Find where the given text appears and provide that cell's center as [x, y] coordinate. 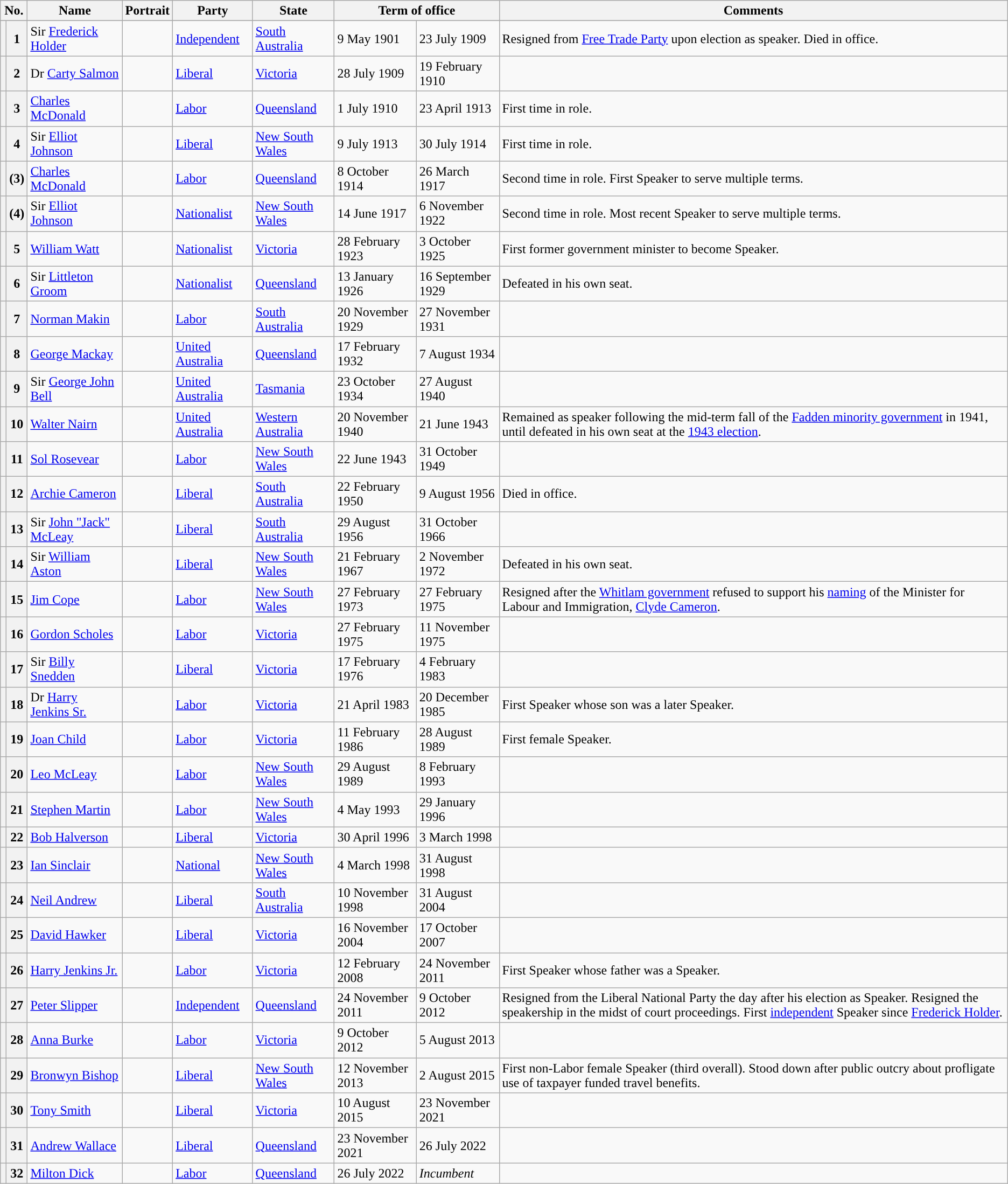
20 November 1929 [375, 319]
4 [17, 143]
13 [17, 529]
11 February 1986 [375, 739]
24 [17, 900]
Stephen Martin [75, 809]
22 [17, 837]
Walter Nairn [75, 423]
4 March 1998 [375, 865]
First female Speaker. [753, 739]
21 June 1943 [458, 423]
Resigned after the Whitlam government refused to support his naming of the Minister for Labour and Immigration, Clyde Cameron. [753, 599]
25 [17, 935]
15 [17, 599]
17 [17, 669]
7 [17, 319]
(4) [17, 213]
9 August 1956 [458, 495]
Dr Carty Salmon [75, 73]
11 [17, 459]
12 November 2013 [375, 1075]
Norman Makin [75, 319]
Remained as speaker following the mid-term fall of the Fadden minority government in 1941, until defeated in his own seat at the 1943 election. [753, 423]
Sir Littleton Groom [75, 283]
1 July 1910 [375, 109]
11 November 1975 [458, 635]
31 October 1966 [458, 529]
Resigned from Free Trade Party upon election as speaker. Died in office. [753, 39]
27 [17, 1005]
Milton Dick [75, 1173]
Sir George John Bell [75, 389]
Tony Smith [75, 1111]
Second time in role. First Speaker to serve multiple terms. [753, 179]
31 August 1998 [458, 865]
23 April 1913 [458, 109]
8 February 1993 [458, 775]
3 October 1925 [458, 249]
10 August 2015 [375, 1111]
2 August 2015 [458, 1075]
Andrew Wallace [75, 1145]
Leo McLeay [75, 775]
5 [17, 249]
30 [17, 1111]
No. [14, 11]
14 [17, 565]
Archie Cameron [75, 495]
23 [17, 865]
26 [17, 970]
David Hawker [75, 935]
Bronwyn Bishop [75, 1075]
27 November 1931 [458, 319]
19 [17, 739]
9 July 1913 [375, 143]
George Mackay [75, 353]
Tasmania [293, 389]
17 February 1932 [375, 353]
Sir John "Jack" McLeay [75, 529]
Gordon Scholes [75, 635]
4 May 1993 [375, 809]
20 [17, 775]
Harry Jenkins Jr. [75, 970]
27 August 1940 [458, 389]
Neil Andrew [75, 900]
2 November 1972 [458, 565]
29 August 1989 [375, 775]
17 October 2007 [458, 935]
30 July 1914 [458, 143]
13 January 1926 [375, 283]
17 February 1976 [375, 669]
Bob Halverson [75, 837]
23 July 1909 [458, 39]
23 October 1934 [375, 389]
28 [17, 1041]
31 [17, 1145]
Dr Harry Jenkins Sr. [75, 705]
16 September 1929 [458, 283]
8 [17, 353]
Joan Child [75, 739]
6 [17, 283]
Second time in role. Most recent Speaker to serve multiple terms. [753, 213]
Sir Frederick Holder [75, 39]
National [213, 865]
First non-Labor female Speaker (third overall). Stood down after public outcry about profligate use of taxpayer funded travel benefits. [753, 1075]
26 March 1917 [458, 179]
2 [17, 73]
3 [17, 109]
12 [17, 495]
4 February 1983 [458, 669]
28 July 1909 [375, 73]
William Watt [75, 249]
First Speaker whose father was a Speaker. [753, 970]
30 April 1996 [375, 837]
22 June 1943 [375, 459]
Anna Burke [75, 1041]
Sol Rosevear [75, 459]
Comments [753, 11]
21 April 1983 [375, 705]
20 December 1985 [458, 705]
31 October 1949 [458, 459]
29 August 1956 [375, 529]
Sir Billy Snedden [75, 669]
Portrait [148, 11]
Sir William Aston [75, 565]
5 August 2013 [458, 1041]
Died in office. [753, 495]
16 [17, 635]
6 November 1922 [458, 213]
First former government minister to become Speaker. [753, 249]
12 February 2008 [375, 970]
9 [17, 389]
20 November 1940 [375, 423]
29 January 1996 [458, 809]
Term of office [417, 11]
21 February 1967 [375, 565]
27 February 1973 [375, 599]
Peter Slipper [75, 1005]
19 February 1910 [458, 73]
Name [75, 11]
Western Australia [293, 423]
(3) [17, 179]
7 August 1934 [458, 353]
3 March 1998 [458, 837]
22 February 1950 [375, 495]
Party [213, 11]
10 November 1998 [375, 900]
1 [17, 39]
First Speaker whose son was a later Speaker. [753, 705]
14 June 1917 [375, 213]
9 May 1901 [375, 39]
18 [17, 705]
31 August 2004 [458, 900]
Jim Cope [75, 599]
32 [17, 1173]
State [293, 11]
21 [17, 809]
Incumbent [458, 1173]
28 August 1989 [458, 739]
10 [17, 423]
28 February 1923 [375, 249]
8 October 1914 [375, 179]
29 [17, 1075]
Ian Sinclair [75, 865]
16 November 2004 [375, 935]
